Identify which cell holds the provided text, then report its (x, y) central coordinate. 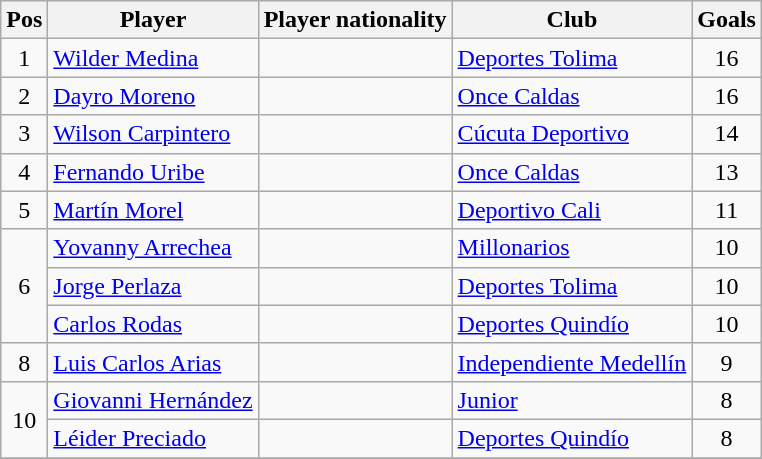
Yovanny Arrechea (153, 248)
Wilder Medina (153, 58)
Jorge Perlaza (153, 286)
1 (24, 58)
Club (572, 20)
4 (24, 172)
Goals (727, 20)
13 (727, 172)
Luis Carlos Arias (153, 362)
Player nationality (355, 20)
Independiente Medellín (572, 362)
Wilson Carpintero (153, 134)
Player (153, 20)
5 (24, 210)
Carlos Rodas (153, 324)
3 (24, 134)
11 (727, 210)
Léider Preciado (153, 438)
Giovanni Hernández (153, 400)
Millonarios (572, 248)
9 (727, 362)
6 (24, 286)
14 (727, 134)
Martín Morel (153, 210)
Fernando Uribe (153, 172)
2 (24, 96)
Cúcuta Deportivo (572, 134)
Dayro Moreno (153, 96)
Deportivo Cali (572, 210)
Pos (24, 20)
Junior (572, 400)
